Search for the cell housing the specified text and yield its (x, y) center coordinate. 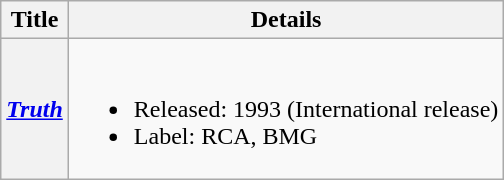
Details (286, 20)
Released: 1993 (International release)Label: RCA, BMG (286, 109)
Truth (35, 109)
Title (35, 20)
